Provide the [x, y] coordinate of the cell's center where the given text is located.  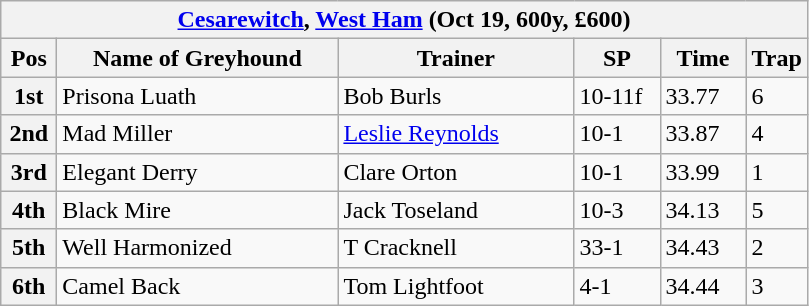
Pos [29, 58]
Trainer [456, 58]
Well Harmonized [198, 248]
6 [776, 96]
33.87 [703, 134]
6th [29, 286]
2 [776, 248]
Trap [776, 58]
Mad Miller [198, 134]
Jack Toseland [456, 210]
34.43 [703, 248]
Black Mire [198, 210]
Name of Greyhound [198, 58]
Prisona Luath [198, 96]
10-3 [617, 210]
SP [617, 58]
33.77 [703, 96]
33-1 [617, 248]
Time [703, 58]
Camel Back [198, 286]
Bob Burls [456, 96]
4 [776, 134]
3 [776, 286]
Cesarewitch, West Ham (Oct 19, 600y, £600) [404, 20]
34.13 [703, 210]
10-11f [617, 96]
Leslie Reynolds [456, 134]
1st [29, 96]
5 [776, 210]
33.99 [703, 172]
34.44 [703, 286]
4th [29, 210]
T Cracknell [456, 248]
Tom Lightfoot [456, 286]
1 [776, 172]
2nd [29, 134]
3rd [29, 172]
Clare Orton [456, 172]
Elegant Derry [198, 172]
4-1 [617, 286]
5th [29, 248]
